Return the (X, Y) coordinate for the center point of the cell that contains the specified text.  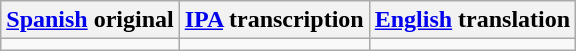
English translation (472, 20)
Spanish original (90, 20)
IPA transcription (274, 20)
